Return (x, y) of the center of cell containing provided text 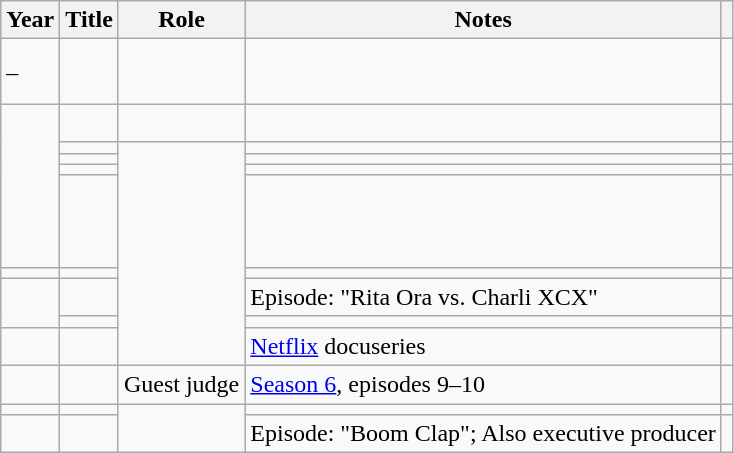
Year (30, 20)
Episode: "Boom Clap"; Also executive producer (484, 434)
Season 6, episodes 9–10 (484, 384)
Role (181, 20)
Notes (484, 20)
– (30, 72)
Episode: "Rita Ora vs. Charli XCX" (484, 297)
Title (90, 20)
Guest judge (181, 384)
Netflix docuseries (484, 346)
